Return the (X, Y) coordinate for the center point of the cell that contains the specified text.  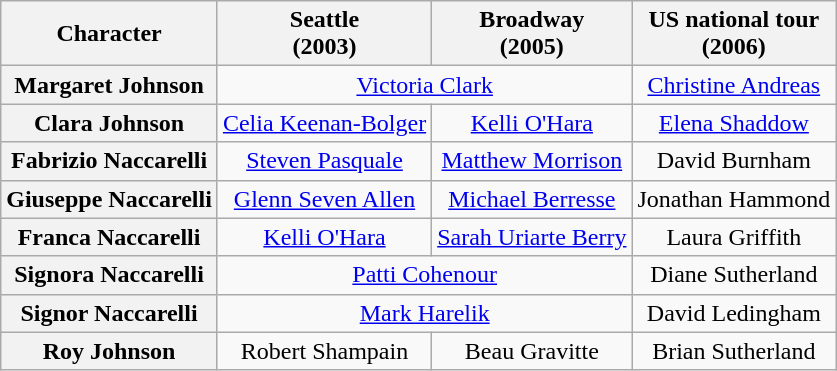
Seattle(2003) (324, 34)
Clara Johnson (110, 123)
Michael Berresse (532, 199)
Matthew Morrison (532, 161)
Diane Sutherland (734, 275)
Fabrizio Naccarelli (110, 161)
Elena Shaddow (734, 123)
Broadway(2005) (532, 34)
David Burnham (734, 161)
Patti Cohenour (424, 275)
Margaret Johnson (110, 85)
Beau Gravitte (532, 351)
Roy Johnson (110, 351)
Glenn Seven Allen (324, 199)
Celia Keenan-Bolger (324, 123)
Signora Naccarelli (110, 275)
Signor Naccarelli (110, 313)
Victoria Clark (424, 85)
Sarah Uriarte Berry (532, 237)
Jonathan Hammond (734, 199)
Character (110, 34)
Giuseppe Naccarelli (110, 199)
Robert Shampain (324, 351)
Christine Andreas (734, 85)
Mark Harelik (424, 313)
Brian Sutherland (734, 351)
Laura Griffith (734, 237)
US national tour(2006) (734, 34)
Steven Pasquale (324, 161)
Franca Naccarelli (110, 237)
David Ledingham (734, 313)
